Determine the (X, Y) coordinate at the center of the cell enclosing the given text.  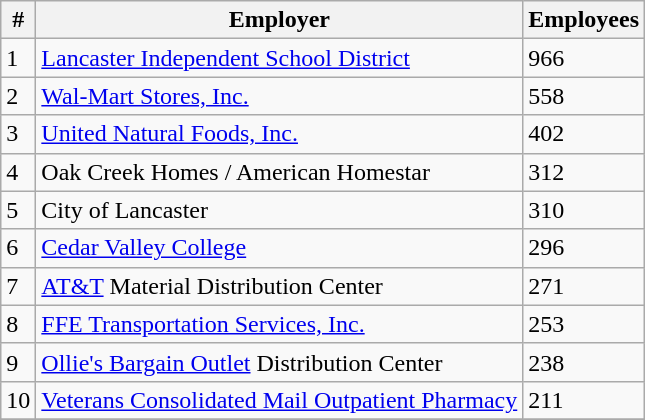
10 (18, 400)
8 (18, 324)
5 (18, 210)
558 (584, 96)
AT&T Material Distribution Center (280, 286)
9 (18, 362)
Employer (280, 20)
Ollie's Bargain Outlet Distribution Center (280, 362)
Cedar Valley College (280, 248)
966 (584, 58)
402 (584, 134)
296 (584, 248)
238 (584, 362)
312 (584, 172)
4 (18, 172)
United Natural Foods, Inc. (280, 134)
7 (18, 286)
City of Lancaster (280, 210)
FFE Transportation Services, Inc. (280, 324)
# (18, 20)
3 (18, 134)
271 (584, 286)
Oak Creek Homes / American Homestar (280, 172)
Veterans Consolidated Mail Outpatient Pharmacy (280, 400)
Employees (584, 20)
Wal-Mart Stores, Inc. (280, 96)
Lancaster Independent School District (280, 58)
253 (584, 324)
211 (584, 400)
1 (18, 58)
6 (18, 248)
310 (584, 210)
2 (18, 96)
